Detect which cell encompasses the target text, then output its [x, y] center coordinate. 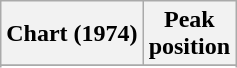
Peakposition [189, 34]
Chart (1974) [72, 34]
